Identify which cell holds the provided text, then report its [X, Y] central coordinate. 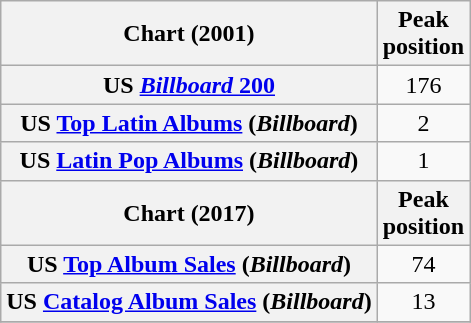
Chart (2001) [189, 34]
1 [423, 161]
US Billboard 200 [189, 85]
US Top Latin Albums (Billboard) [189, 123]
US Catalog Album Sales (Billboard) [189, 302]
176 [423, 85]
US Top Album Sales (Billboard) [189, 264]
74 [423, 264]
2 [423, 123]
13 [423, 302]
Chart (2017) [189, 212]
US Latin Pop Albums (Billboard) [189, 161]
